Determine the (x, y) coordinate at the center of the cell enclosing the given text.  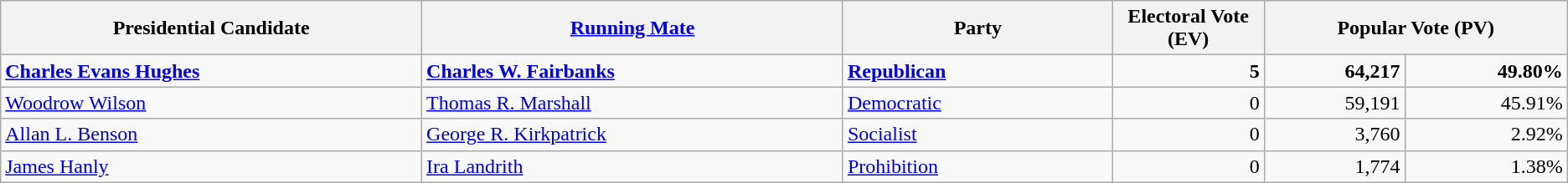
Electoral Vote (EV) (1188, 28)
59,191 (1334, 103)
James Hanly (211, 166)
Allan L. Benson (211, 135)
1,774 (1334, 166)
1.38% (1486, 166)
Popular Vote (PV) (1416, 28)
3,760 (1334, 135)
45.91% (1486, 103)
Prohibition (977, 166)
5 (1188, 71)
Thomas R. Marshall (633, 103)
Socialist (977, 135)
64,217 (1334, 71)
Presidential Candidate (211, 28)
Republican (977, 71)
Running Mate (633, 28)
George R. Kirkpatrick (633, 135)
49.80% (1486, 71)
Woodrow Wilson (211, 103)
Democratic (977, 103)
Charles W. Fairbanks (633, 71)
Ira Landrith (633, 166)
Party (977, 28)
2.92% (1486, 135)
Charles Evans Hughes (211, 71)
